Detect which cell encompasses the target text, then output its [x, y] center coordinate. 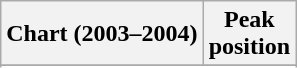
Peakposition [249, 34]
Chart (2003–2004) [102, 34]
